Determine the (X, Y) coordinate at the center of the cell enclosing the given text.  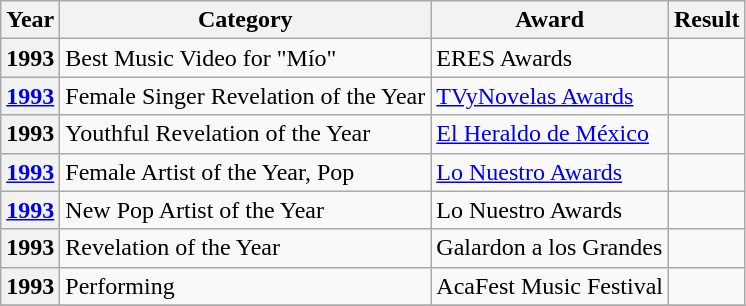
Award (550, 20)
El Heraldo de México (550, 134)
AcaFest Music Festival (550, 286)
Result (707, 20)
Category (246, 20)
New Pop Artist of the Year (246, 210)
Year (30, 20)
Youthful Revelation of the Year (246, 134)
Best Music Video for "Mío" (246, 58)
TVyNovelas Awards (550, 96)
ERES Awards (550, 58)
Revelation of the Year (246, 248)
Performing (246, 286)
Female Artist of the Year, Pop (246, 172)
Galardon a los Grandes (550, 248)
Female Singer Revelation of the Year (246, 96)
